From the cell containing the given text, extract its center point as [X, Y] coordinate. 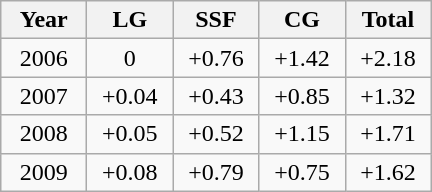
+0.08 [130, 172]
0 [130, 58]
+2.18 [388, 58]
Year [44, 20]
+0.52 [216, 134]
+1.71 [388, 134]
2007 [44, 96]
2009 [44, 172]
+0.75 [302, 172]
2006 [44, 58]
+1.42 [302, 58]
+1.32 [388, 96]
+0.05 [130, 134]
+0.76 [216, 58]
LG [130, 20]
+1.62 [388, 172]
+0.79 [216, 172]
+0.85 [302, 96]
CG [302, 20]
+0.04 [130, 96]
Total [388, 20]
SSF [216, 20]
+1.15 [302, 134]
+0.43 [216, 96]
2008 [44, 134]
